Return [x, y] of the center of cell containing provided text 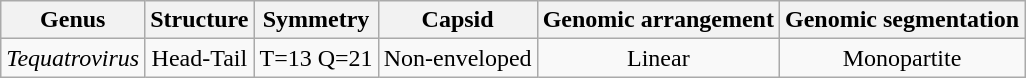
T=13 Q=21 [316, 58]
Structure [200, 20]
Head-Tail [200, 58]
Monopartite [902, 58]
Capsid [458, 20]
Genomic arrangement [658, 20]
Symmetry [316, 20]
Tequatrovirus [73, 58]
Genus [73, 20]
Genomic segmentation [902, 20]
Non-enveloped [458, 58]
Linear [658, 58]
